Pinpoint the cell where the given text exists, returning its [X, Y] midpoint coordinate. 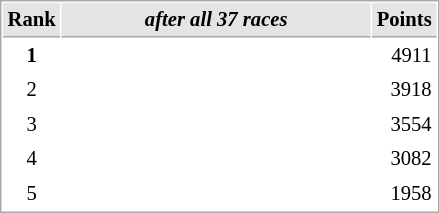
Points [404, 20]
4911 [404, 56]
2 [32, 90]
1 [32, 56]
3554 [404, 124]
after all 37 races [216, 20]
3082 [404, 158]
4 [32, 158]
1958 [404, 194]
Rank [32, 20]
3 [32, 124]
3918 [404, 90]
5 [32, 194]
